Determine the (X, Y) coordinate at the center of the cell enclosing the given text.  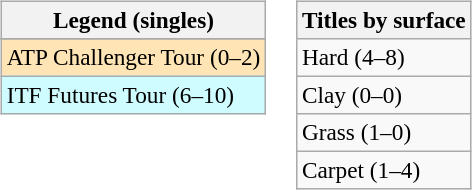
Clay (0–0) (384, 95)
Legend (singles) (133, 20)
Hard (4–8) (384, 57)
ITF Futures Tour (6–10) (133, 95)
Titles by surface (384, 20)
Carpet (1–4) (384, 171)
ATP Challenger Tour (0–2) (133, 57)
Grass (1–0) (384, 133)
